Provide the [x, y] coordinate of the cell's center where the given text is located.  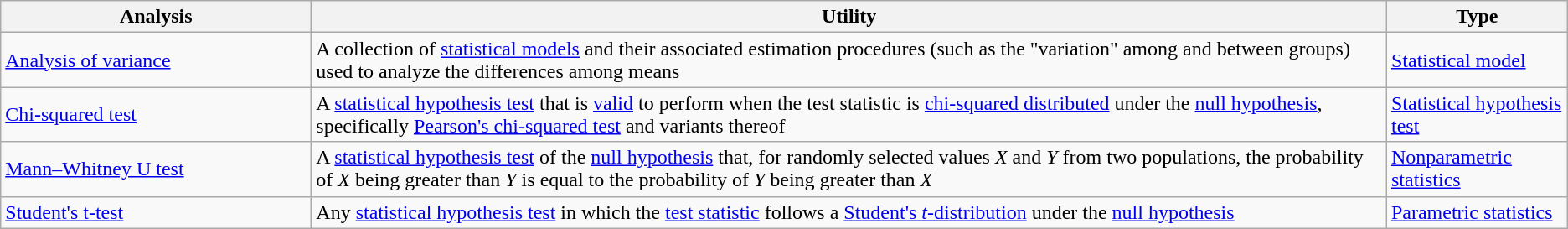
Statistical model [1477, 60]
Chi-squared test [156, 114]
Analysis [156, 17]
Student's t-test [156, 212]
Analysis of variance [156, 60]
Statistical hypothesis test [1477, 114]
Mann–Whitney U test [156, 169]
Parametric statistics [1477, 212]
Type [1477, 17]
Utility [849, 17]
Any statistical hypothesis test in which the test statistic follows a Student's t-distribution under the null hypothesis [849, 212]
Nonparametric statistics [1477, 169]
